Determine the (x, y) coordinate at the center of the cell enclosing the given text.  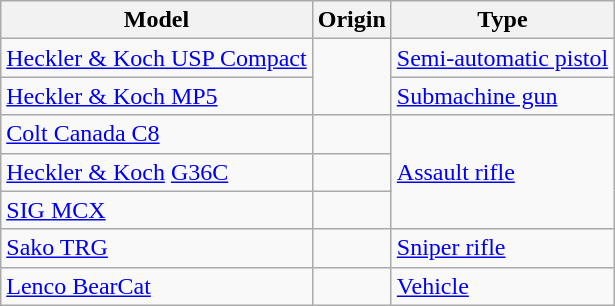
Assault rifle (502, 172)
Vehicle (502, 286)
Colt Canada C8 (156, 134)
Semi-automatic pistol (502, 58)
Origin (352, 20)
Sako TRG (156, 248)
Heckler & Koch MP5 (156, 96)
Type (502, 20)
Submachine gun (502, 96)
Heckler & Koch USP Compact (156, 58)
Sniper rifle (502, 248)
Model (156, 20)
Heckler & Koch G36C (156, 172)
SIG MCX (156, 210)
Lenco BearCat (156, 286)
